Pinpoint the cell where the given text exists, returning its (X, Y) midpoint coordinate. 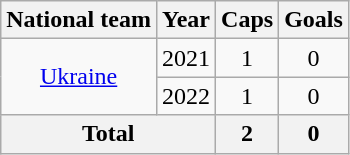
National team (79, 20)
2021 (186, 58)
Goals (314, 20)
Total (108, 134)
2022 (186, 96)
2 (248, 134)
Ukraine (79, 77)
Caps (248, 20)
Year (186, 20)
